Detect which cell encompasses the target text, then output its [X, Y] center coordinate. 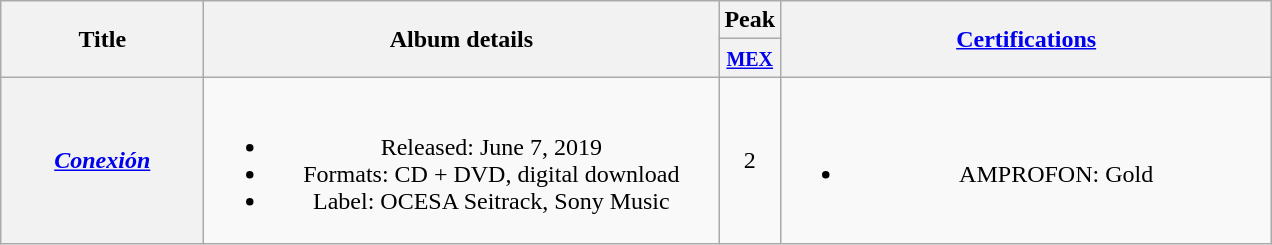
Title [102, 39]
Album details [462, 39]
Conexión [102, 160]
MEX [750, 58]
2 [750, 160]
Certifications [1026, 39]
AMPROFON: Gold [1026, 160]
Released: June 7, 2019Formats: CD + DVD, digital downloadLabel: OCESA Seitrack, Sony Music [462, 160]
Peak [750, 20]
